For the text-containing cell, return its midpoint in (X, Y) coordinate format. 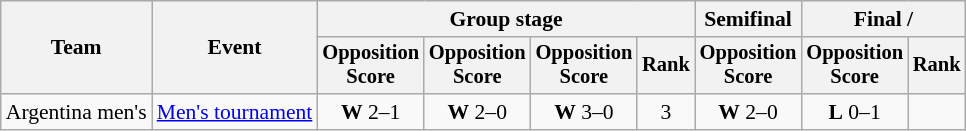
L 0–1 (854, 112)
Team (76, 48)
Event (235, 48)
Argentina men's (76, 112)
Group stage (506, 19)
Final / (883, 19)
W 2–1 (370, 112)
Men's tournament (235, 112)
W 3–0 (584, 112)
Semifinal (748, 19)
3 (666, 112)
